Return (x, y) of the center of cell containing provided text 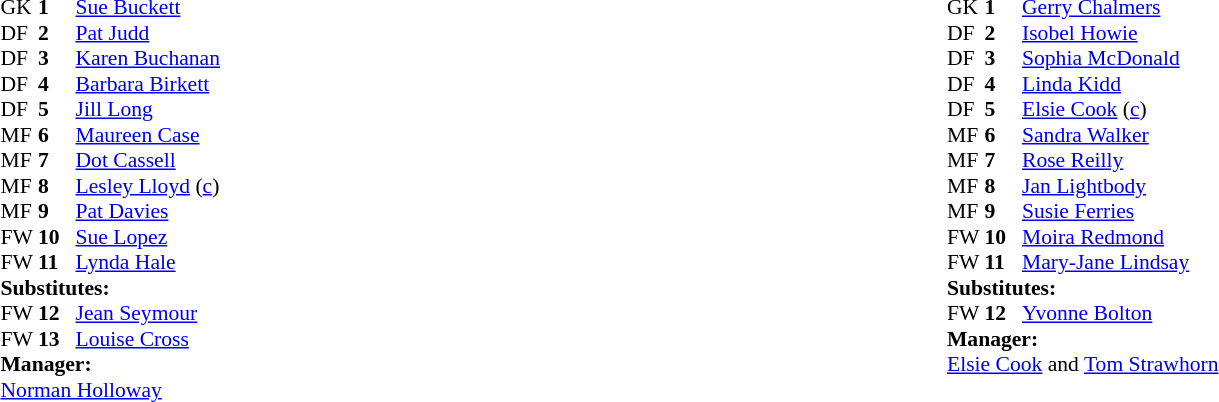
Jill Long (148, 109)
Jan Lightbody (1120, 186)
Pat Davies (148, 211)
Louise Cross (148, 339)
Dot Cassell (148, 161)
Susie Ferries (1120, 211)
Barbara Birkett (148, 84)
Isobel Howie (1120, 33)
Jean Seymour (148, 313)
Yvonne Bolton (1120, 313)
Linda Kidd (1120, 84)
Lesley Lloyd (c) (148, 186)
Moira Redmond (1120, 237)
Karen Buchanan (148, 59)
Maureen Case (148, 135)
Lynda Hale (148, 263)
Elsie Cook (c) (1120, 109)
Mary-Jane Lindsay (1120, 263)
Pat Judd (148, 33)
Sophia McDonald (1120, 59)
13 (57, 339)
Rose Reilly (1120, 161)
Sue Lopez (148, 237)
Sandra Walker (1120, 135)
Elsie Cook and Tom Strawhorn (1083, 365)
